From the cell containing the given text, extract its center point as [X, Y] coordinate. 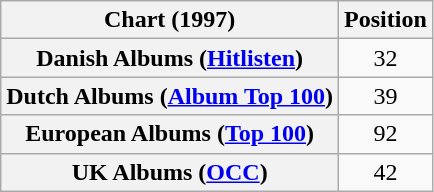
Chart (1997) [170, 20]
39 [386, 96]
European Albums (Top 100) [170, 134]
92 [386, 134]
UK Albums (OCC) [170, 172]
32 [386, 58]
Position [386, 20]
Danish Albums (Hitlisten) [170, 58]
42 [386, 172]
Dutch Albums (Album Top 100) [170, 96]
